Find where the given text appears and provide that cell's center as [x, y] coordinate. 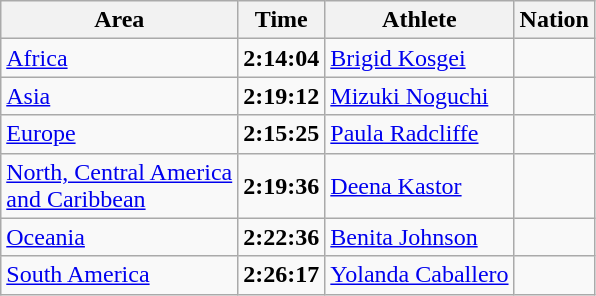
2:26:17 [282, 275]
Time [282, 20]
Benita Johnson [420, 237]
North, Central America and Caribbean [120, 186]
2:15:25 [282, 134]
Paula Radcliffe [420, 134]
2:19:12 [282, 96]
Mizuki Noguchi [420, 96]
Oceania [120, 237]
Brigid Kosgei [420, 58]
Deena Kastor [420, 186]
Athlete [420, 20]
Europe [120, 134]
2:22:36 [282, 237]
2:19:36 [282, 186]
2:14:04 [282, 58]
Area [120, 20]
Asia [120, 96]
Nation [554, 20]
Africa [120, 58]
South America [120, 275]
Yolanda Caballero [420, 275]
